Output the [X, Y] coordinate of the center of the cell containing the given text.  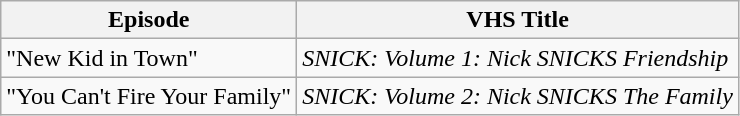
Episode [149, 20]
SNICK: Volume 1: Nick SNICKS Friendship [518, 58]
SNICK: Volume 2: Nick SNICKS The Family [518, 96]
"New Kid in Town" [149, 58]
"You Can't Fire Your Family" [149, 96]
VHS Title [518, 20]
